Scan for the cell matching the given text and deliver its (x, y) coordinate at center. 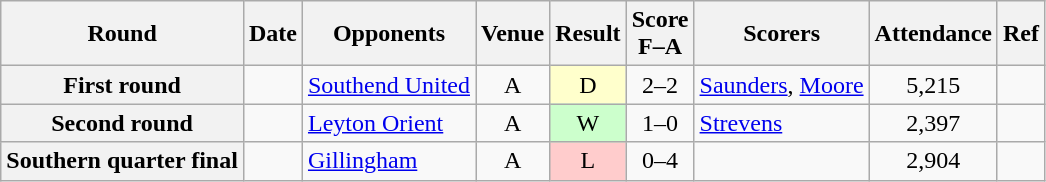
2–2 (660, 85)
ScoreF–A (660, 34)
Southend United (388, 85)
L (588, 161)
Opponents (388, 34)
1–0 (660, 123)
Second round (122, 123)
Gillingham (388, 161)
Round (122, 34)
2,397 (933, 123)
5,215 (933, 85)
Leyton Orient (388, 123)
W (588, 123)
Date (272, 34)
0–4 (660, 161)
Strevens (782, 123)
First round (122, 85)
2,904 (933, 161)
Result (588, 34)
Ref (1020, 34)
Attendance (933, 34)
Scorers (782, 34)
D (588, 85)
Southern quarter final (122, 161)
Saunders, Moore (782, 85)
Venue (513, 34)
